Output the [X, Y] coordinate of the center of the cell containing the given text.  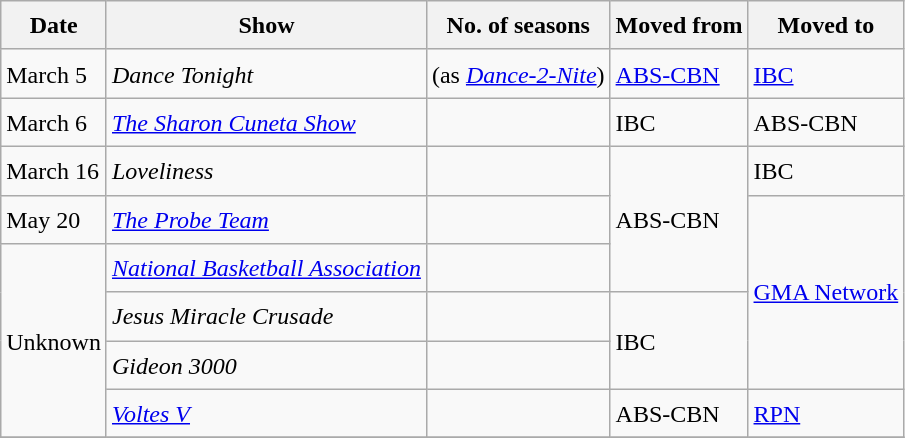
March 6 [54, 122]
May 20 [54, 220]
Dance Tonight [266, 74]
Jesus Miracle Crusade [266, 316]
GMA Network [826, 292]
Date [54, 26]
Show [266, 26]
National Basketball Association [266, 268]
Loveliness [266, 170]
RPN [826, 414]
(as Dance-2-Nite) [518, 74]
March 5 [54, 74]
Unknown [54, 341]
Voltes V [266, 414]
Gideon 3000 [266, 366]
The Sharon Cuneta Show [266, 122]
The Probe Team [266, 220]
Moved from [679, 26]
No. of seasons [518, 26]
March 16 [54, 170]
Moved to [826, 26]
